Identify which cell holds the provided text, then report its (x, y) central coordinate. 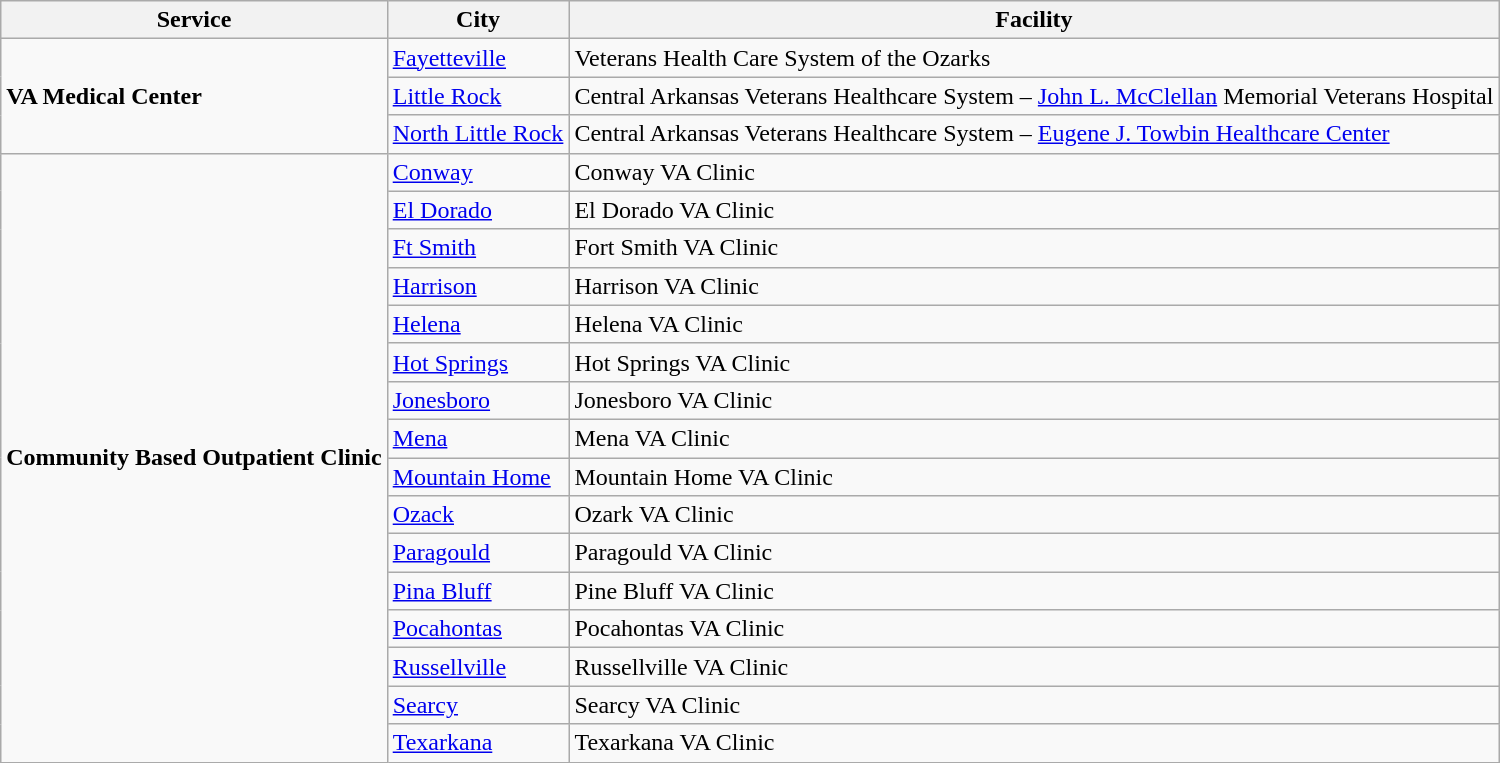
Mountain Home (478, 477)
Russellville VA Clinic (1034, 667)
Searcy (478, 705)
Paragould VA Clinic (1034, 553)
Searcy VA Clinic (1034, 705)
Central Arkansas Veterans Healthcare System – John L. McClellan Memorial Veterans Hospital (1034, 96)
Helena (478, 324)
Helena VA Clinic (1034, 324)
Pocahontas VA Clinic (1034, 629)
Service (194, 20)
Jonesboro (478, 400)
Mountain Home VA Clinic (1034, 477)
El Dorado (478, 210)
North Little Rock (478, 134)
Fayetteville (478, 58)
Texarkana VA Clinic (1034, 743)
Facility (1034, 20)
Pina Bluff (478, 591)
Pocahontas (478, 629)
Hot Springs VA Clinic (1034, 362)
Ozack (478, 515)
Little Rock (478, 96)
Ft Smith (478, 248)
Veterans Health Care System of the Ozarks (1034, 58)
Fort Smith VA Clinic (1034, 248)
Jonesboro VA Clinic (1034, 400)
Community Based Outpatient Clinic (194, 458)
VA Medical Center (194, 96)
Mena (478, 438)
Ozark VA Clinic (1034, 515)
Central Arkansas Veterans Healthcare System – Eugene J. Towbin Healthcare Center (1034, 134)
Russellville (478, 667)
Hot Springs (478, 362)
City (478, 20)
Harrison VA Clinic (1034, 286)
Pine Bluff VA Clinic (1034, 591)
El Dorado VA Clinic (1034, 210)
Conway VA Clinic (1034, 172)
Paragould (478, 553)
Mena VA Clinic (1034, 438)
Harrison (478, 286)
Texarkana (478, 743)
Conway (478, 172)
